Capture the cell that displays the provided text and extract its (x, y) central coordinate. 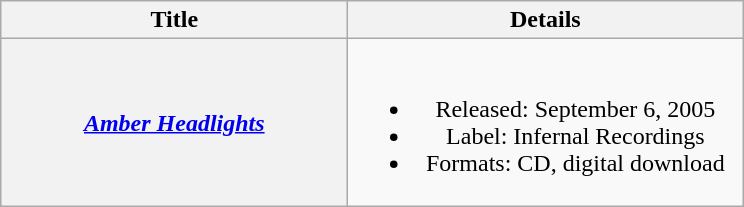
Title (174, 20)
Amber Headlights (174, 122)
Released: September 6, 2005Label: Infernal RecordingsFormats: CD, digital download (546, 122)
Details (546, 20)
